Find where the given text appears and provide that cell's center as (x, y) coordinate. 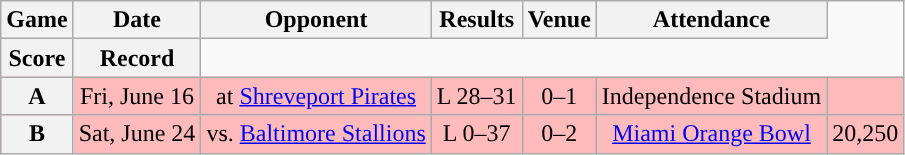
at Shreveport Pirates (316, 96)
Fri, June 16 (137, 96)
Miami Orange Bowl (711, 134)
Record (137, 58)
Game (37, 20)
Attendance (711, 20)
Results (476, 20)
0–2 (559, 134)
Venue (559, 20)
B (37, 134)
L 28–31 (476, 96)
Opponent (316, 20)
Sat, June 24 (137, 134)
Independence Stadium (711, 96)
Score (37, 58)
0–1 (559, 96)
Date (137, 20)
A (37, 96)
L 0–37 (476, 134)
20,250 (866, 134)
vs. Baltimore Stallions (316, 134)
